From the cell containing the given text, extract its center point as [X, Y] coordinate. 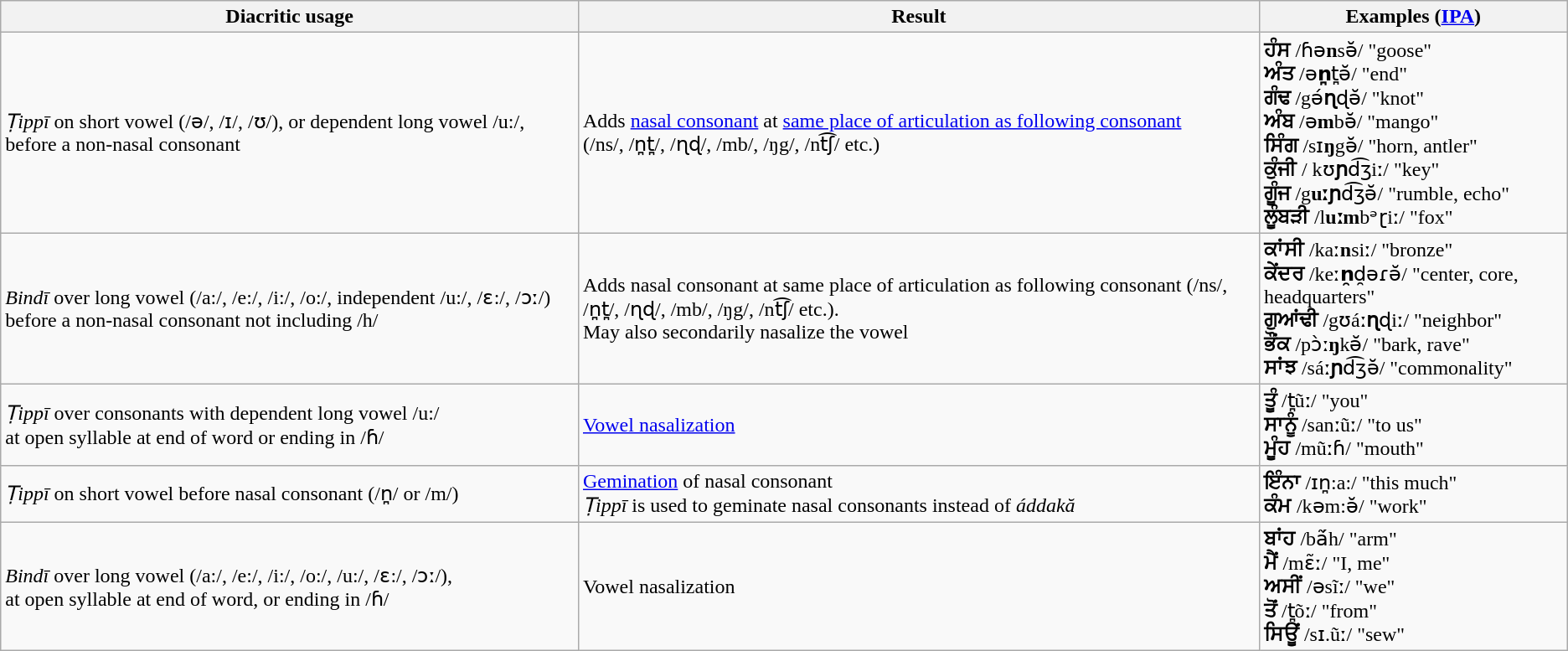
Gemination of nasal consonantṬippī is used to geminate nasal consonants instead of áddakă [918, 493]
ਬਾਂਹ /bã́h/ "arm"ਮੈਂ /mɛ̃ː/ "I, me"ਅਸੀਂ /əsĩː/ "we"ਤੋਂ /t̪õː/ "from"ਸਿਊਂ /sɪ.ũː/ "sew" [1413, 586]
Bindī over long vowel (/a:/, /e:/, /i:/, /o:/, independent /u:/, /ɛ:/, /ɔː/)before a non-nasal consonant not including /h/ [290, 308]
Ṭippī on short vowel before nasal consonant (/n̪/ or /m/) [290, 493]
Diacritic usage [290, 17]
Adds nasal consonant at same place of articulation as following consonant (/ns/, /n̪t̪/, /ɳɖ/, /mb/, /ŋg/, /nt͡ʃ/ etc.) [918, 132]
Ṭippī over consonants with dependent long vowel /u:/at open syllable at end of word or ending in /ɦ/ [290, 424]
Examples (IPA) [1413, 17]
Ṭippī on short vowel (/ə/, /ɪ/, /ʊ/), or dependent long vowel /u:/, before a non-nasal consonant [290, 132]
ਤੂੰ /t̪ũː/ "you"ਸਾਨੂੰ /sanːũː/ "to us"ਮੂੰਹ /mũːɦ/ "mouth" [1413, 424]
Result [918, 17]
Bindī over long vowel (/a:/, /e:/, /i:/, /o:/, /u:/, /ɛ:/, /ɔː/),at open syllable at end of word, or ending in /ɦ/ [290, 586]
ਇੰਨਾ /ɪn̪:a:/ "this much"ਕੰਮ /kəm:ə̆/ "work" [1413, 493]
